Capture the cell that displays the provided text and extract its (X, Y) central coordinate. 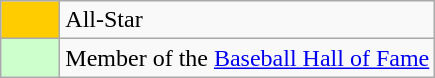
Member of the Baseball Hall of Fame (248, 58)
All-Star (248, 20)
